Return [x, y] of the center of cell containing provided text 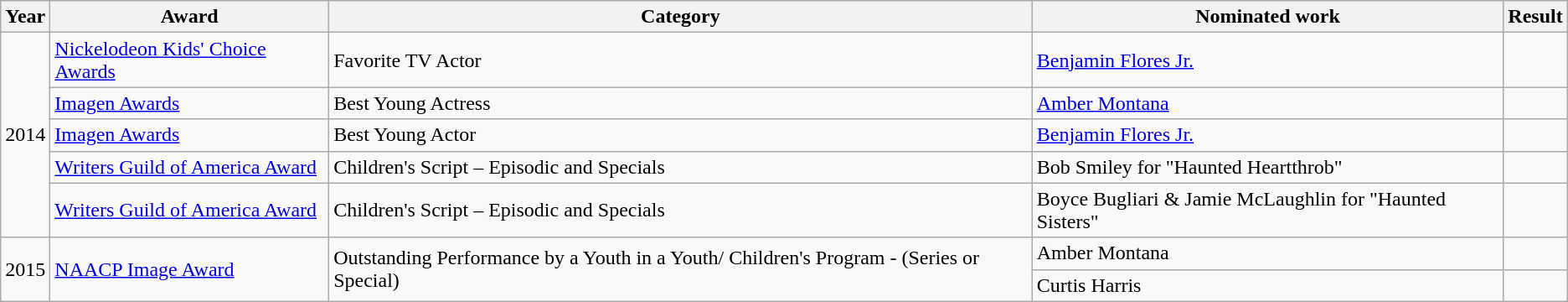
Category [681, 17]
Result [1535, 17]
Award [189, 17]
Curtis Harris [1268, 285]
Nickelodeon Kids' Choice Awards [189, 60]
Best Young Actress [681, 103]
Favorite TV Actor [681, 60]
Bob Smiley for "Haunted Heartthrob" [1268, 167]
2014 [25, 135]
Boyce Bugliari & Jamie McLaughlin for "Haunted Sisters" [1268, 210]
2015 [25, 269]
Nominated work [1268, 17]
NAACP Image Award [189, 269]
Outstanding Performance by a Youth in a Youth/ Children's Program - (Series or Special) [681, 269]
Best Young Actor [681, 135]
Year [25, 17]
